Capture the cell that displays the provided text and extract its (X, Y) central coordinate. 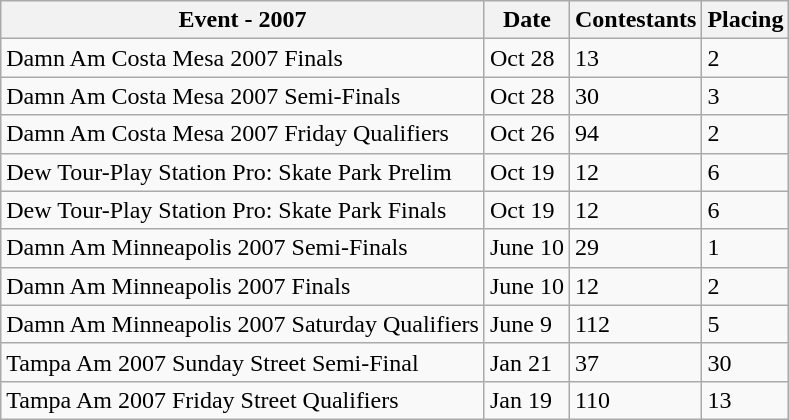
Damn Am Costa Mesa 2007 Semi-Finals (243, 96)
5 (746, 324)
Jan 21 (526, 362)
Contestants (635, 20)
Oct 26 (526, 134)
29 (635, 248)
Dew Tour-Play Station Pro: Skate Park Finals (243, 210)
Damn Am Costa Mesa 2007 Friday Qualifiers (243, 134)
110 (635, 400)
1 (746, 248)
3 (746, 96)
Dew Tour-Play Station Pro: Skate Park Prelim (243, 172)
Tampa Am 2007 Sunday Street Semi-Final (243, 362)
Tampa Am 2007 Friday Street Qualifiers (243, 400)
Damn Am Minneapolis 2007 Finals (243, 286)
112 (635, 324)
94 (635, 134)
Date (526, 20)
Jan 19 (526, 400)
Event - 2007 (243, 20)
Placing (746, 20)
37 (635, 362)
Damn Am Minneapolis 2007 Semi-Finals (243, 248)
June 9 (526, 324)
Damn Am Costa Mesa 2007 Finals (243, 58)
Damn Am Minneapolis 2007 Saturday Qualifiers (243, 324)
